Locate the cell with the specified text and output its (x, y) center coordinate. 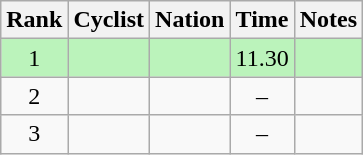
1 (34, 58)
3 (34, 134)
Cyclist (109, 20)
2 (34, 96)
Notes (328, 20)
Rank (34, 20)
Time (262, 20)
11.30 (262, 58)
Nation (190, 20)
